Identify which cell holds the provided text, then report its (X, Y) central coordinate. 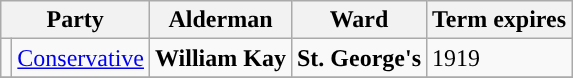
Ward (358, 20)
Term expires (500, 20)
Party (76, 20)
1919 (500, 58)
William Kay (221, 58)
St. George's (358, 58)
Alderman (221, 20)
Conservative (81, 58)
